Locate the cell with the specified text and output its (X, Y) center coordinate. 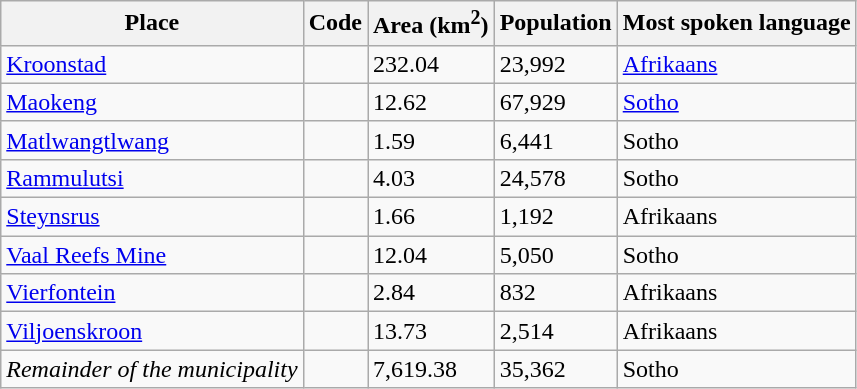
13.73 (432, 331)
232.04 (432, 64)
2.84 (432, 293)
Vierfontein (152, 293)
Most spoken language (736, 24)
Code (335, 24)
24,578 (556, 178)
1,192 (556, 217)
Maokeng (152, 102)
1.66 (432, 217)
12.62 (432, 102)
7,619.38 (432, 369)
23,992 (556, 64)
Remainder of the municipality (152, 369)
4.03 (432, 178)
12.04 (432, 255)
Kroonstad (152, 64)
Vaal Reefs Mine (152, 255)
1.59 (432, 140)
2,514 (556, 331)
35,362 (556, 369)
5,050 (556, 255)
Matlwangtlwang (152, 140)
Population (556, 24)
Steynsrus (152, 217)
Place (152, 24)
Rammulutsi (152, 178)
Viljoenskroon (152, 331)
6,441 (556, 140)
67,929 (556, 102)
Area (km2) (432, 24)
832 (556, 293)
